Return [x, y] of the center of cell containing provided text 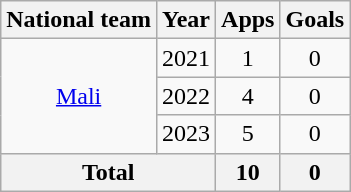
Mali [79, 96]
5 [248, 134]
10 [248, 172]
Goals [315, 20]
1 [248, 58]
4 [248, 96]
National team [79, 20]
2021 [186, 58]
2023 [186, 134]
Apps [248, 20]
Total [108, 172]
Year [186, 20]
2022 [186, 96]
